Determine the [X, Y] coordinate at the center of the cell enclosing the given text.  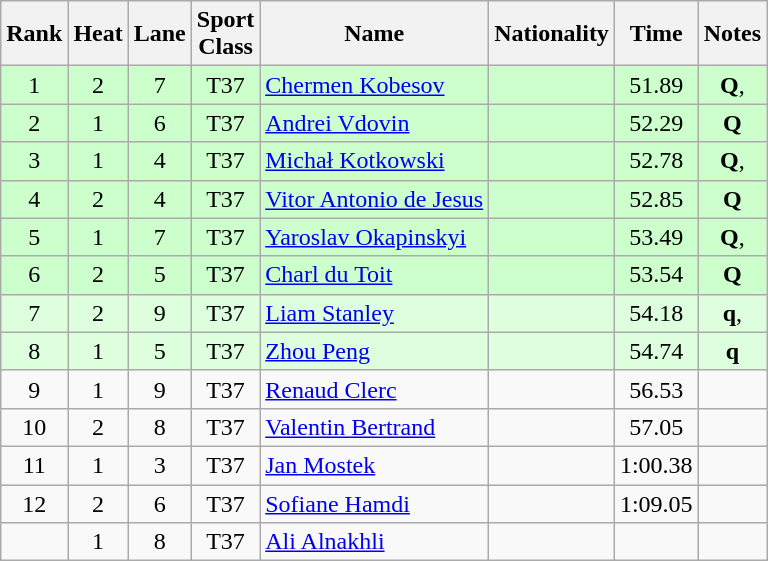
Nationality [552, 34]
Yaroslav Okapinskyi [374, 237]
57.05 [656, 427]
1:09.05 [656, 503]
56.53 [656, 389]
1:00.38 [656, 465]
Liam Stanley [374, 313]
52.85 [656, 199]
Time [656, 34]
Valentin Bertrand [374, 427]
Rank [34, 34]
q [732, 351]
53.54 [656, 275]
Notes [732, 34]
Zhou Peng [374, 351]
Lane [160, 34]
51.89 [656, 85]
Renaud Clerc [374, 389]
Heat [98, 34]
11 [34, 465]
Vitor Antonio de Jesus [374, 199]
Chermen Kobesov [374, 85]
Name [374, 34]
10 [34, 427]
12 [34, 503]
Charl du Toit [374, 275]
52.29 [656, 123]
q, [732, 313]
Sofiane Hamdi [374, 503]
52.78 [656, 161]
Andrei Vdovin [374, 123]
Ali Alnakhli [374, 542]
SportClass [225, 34]
Michał Kotkowski [374, 161]
53.49 [656, 237]
Jan Mostek [374, 465]
54.18 [656, 313]
54.74 [656, 351]
